Pinpoint the cell where the given text exists, returning its [X, Y] midpoint coordinate. 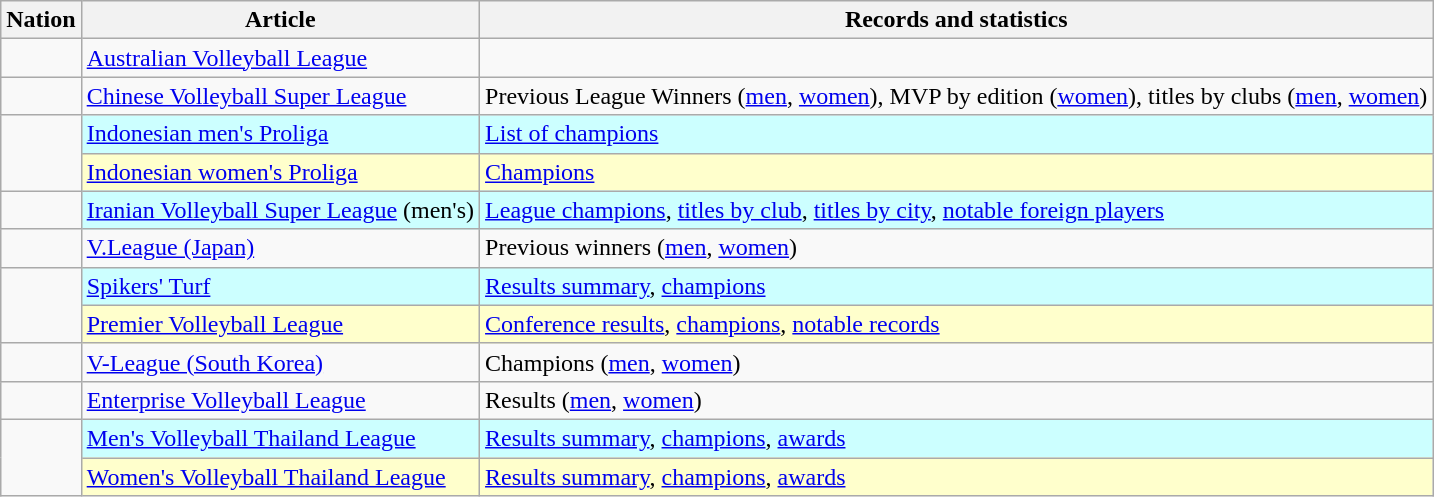
Enterprise Volleyball League [280, 400]
Results summary, champions [956, 286]
Previous winners (men, women) [956, 248]
Iranian Volleyball Super League (men's) [280, 210]
V.League (Japan) [280, 248]
Men's Volleyball Thailand League [280, 438]
Results (men, women) [956, 400]
V-League (South Korea) [280, 362]
Australian Volleyball League [280, 58]
Conference results, champions, notable records [956, 324]
Chinese Volleyball Super League [280, 96]
List of champions [956, 134]
Previous League Winners (men, women), MVP by edition (women), titles by clubs (men, women) [956, 96]
Premier Volleyball League [280, 324]
Nation [41, 20]
Spikers' Turf [280, 286]
Indonesian women's Proliga [280, 172]
League champions, titles by club, titles by city, notable foreign players [956, 210]
Article [280, 20]
Champions (men, women) [956, 362]
Champions [956, 172]
Records and statistics [956, 20]
Women's Volleyball Thailand League [280, 477]
Indonesian men's Proliga [280, 134]
